Pinpoint the cell where the given text exists, returning its [X, Y] midpoint coordinate. 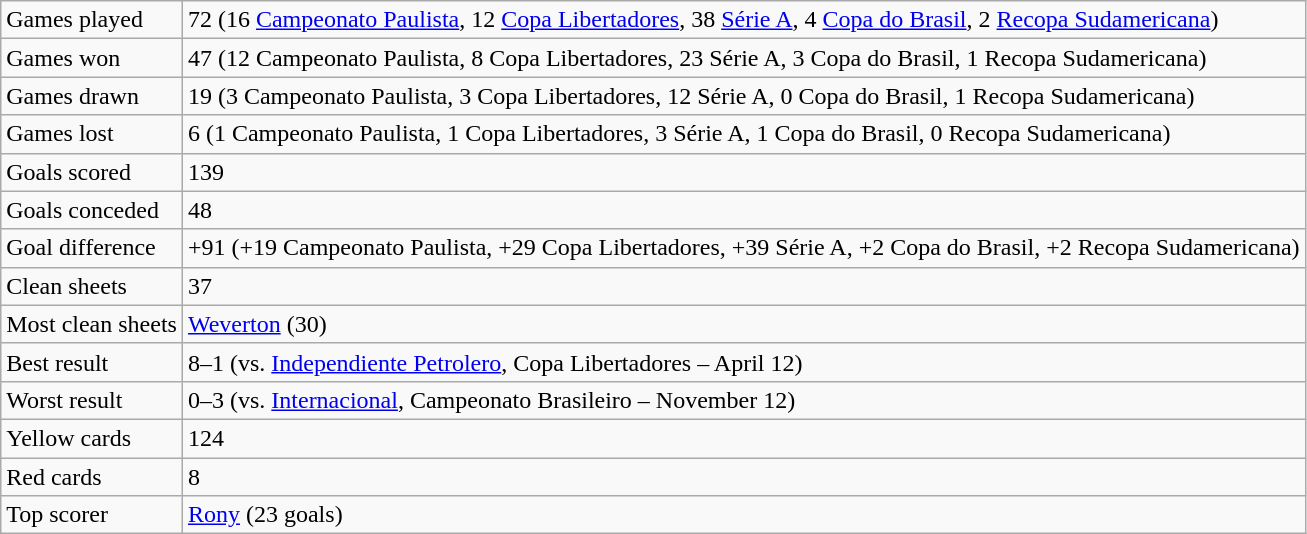
Top scorer [92, 515]
124 [744, 438]
Red cards [92, 477]
Goals conceded [92, 210]
0–3 (vs. Internacional, Campeonato Brasileiro – November 12) [744, 400]
6 (1 Campeonato Paulista, 1 Copa Libertadores, 3 Série A, 1 Copa do Brasil, 0 Recopa Sudamericana) [744, 134]
+91 (+19 Campeonato Paulista, +29 Copa Libertadores, +39 Série A, +2 Copa do Brasil, +2 Recopa Sudamericana) [744, 248]
Worst result [92, 400]
72 (16 Campeonato Paulista, 12 Copa Libertadores, 38 Série A, 4 Copa do Brasil, 2 Recopa Sudamericana) [744, 20]
48 [744, 210]
37 [744, 286]
Most clean sheets [92, 324]
139 [744, 172]
Games played [92, 20]
8 [744, 477]
19 (3 Campeonato Paulista, 3 Copa Libertadores, 12 Série A, 0 Copa do Brasil, 1 Recopa Sudamericana) [744, 96]
47 (12 Campeonato Paulista, 8 Copa Libertadores, 23 Série A, 3 Copa do Brasil, 1 Recopa Sudamericana) [744, 58]
Games lost [92, 134]
Best result [92, 362]
Goal difference [92, 248]
Yellow cards [92, 438]
Clean sheets [92, 286]
Goals scored [92, 172]
Weverton (30) [744, 324]
Games drawn [92, 96]
8–1 (vs. Independiente Petrolero, Copa Libertadores – April 12) [744, 362]
Games won [92, 58]
Rony (23 goals) [744, 515]
